Find where the given text appears and provide that cell's center as (x, y) coordinate. 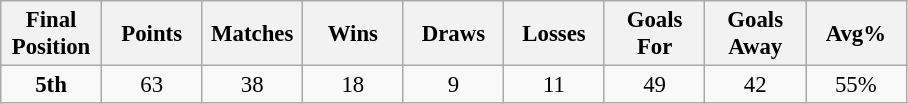
38 (252, 85)
Matches (252, 34)
9 (454, 85)
Draws (454, 34)
5th (52, 85)
Avg% (856, 34)
11 (554, 85)
18 (354, 85)
Wins (354, 34)
49 (654, 85)
Goals Away (756, 34)
Points (152, 34)
42 (756, 85)
Final Position (52, 34)
63 (152, 85)
Goals For (654, 34)
55% (856, 85)
Losses (554, 34)
